Detect which cell encompasses the target text, then output its [x, y] center coordinate. 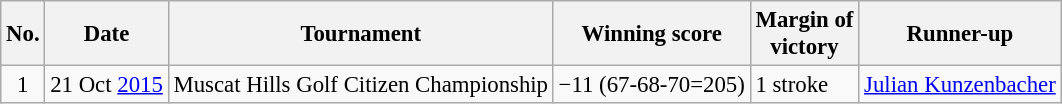
1 stroke [804, 85]
Tournament [360, 34]
1 [23, 85]
21 Oct 2015 [106, 85]
Date [106, 34]
Julian Kunzenbacher [960, 85]
Runner-up [960, 34]
−11 (67-68-70=205) [652, 85]
Winning score [652, 34]
Margin ofvictory [804, 34]
Muscat Hills Golf Citizen Championship [360, 85]
No. [23, 34]
